Extract the (X, Y) coordinate from the center of the cell holding the provided text.  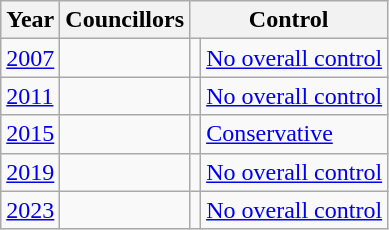
Conservative (294, 134)
2019 (30, 172)
Year (30, 20)
Councillors (125, 20)
2015 (30, 134)
2011 (30, 96)
2023 (30, 210)
2007 (30, 58)
Control (289, 20)
